Find where the given text appears and provide that cell's center as [X, Y] coordinate. 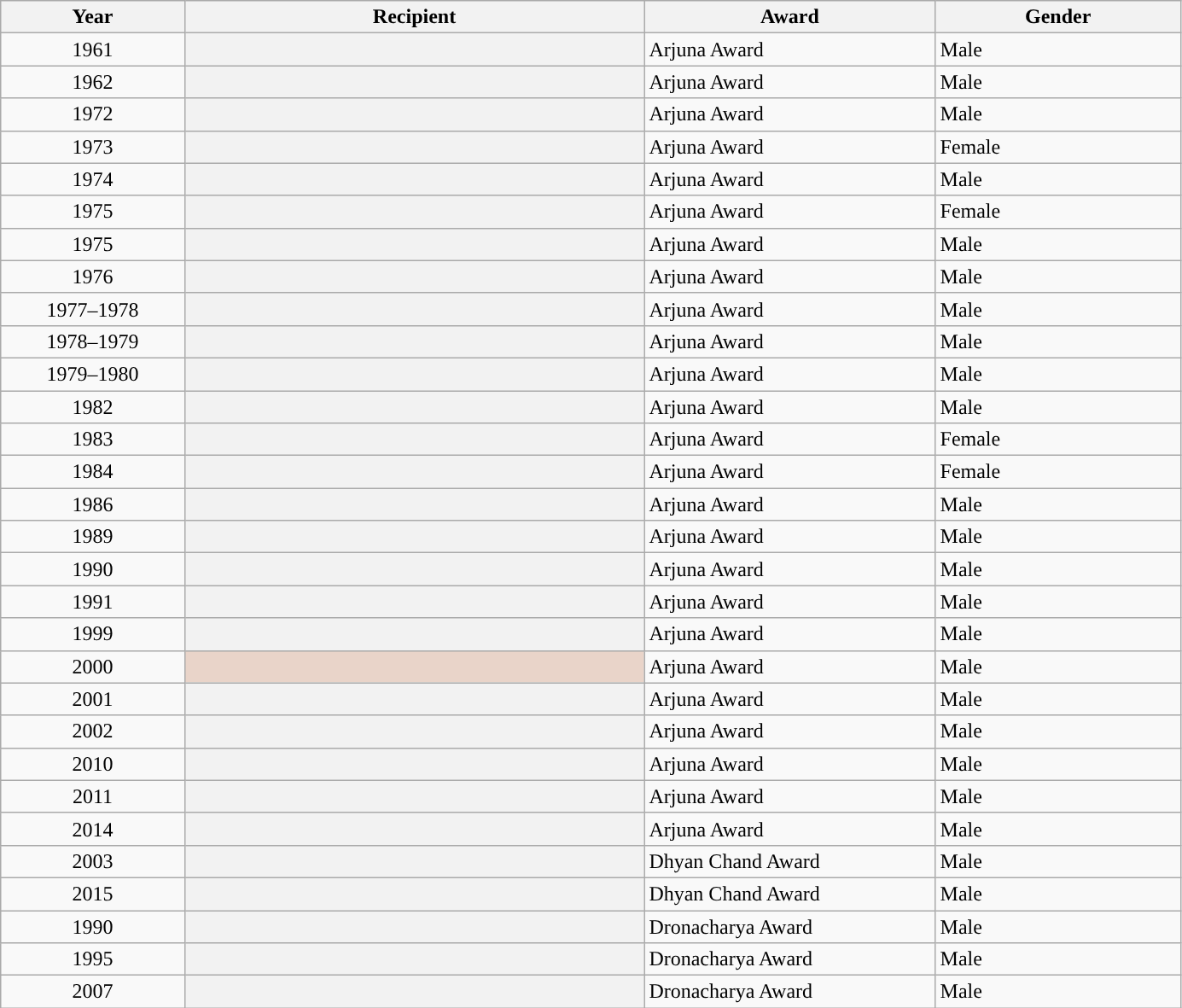
1974 [92, 179]
1986 [92, 504]
2010 [92, 764]
2002 [92, 731]
1961 [92, 50]
2000 [92, 667]
1972 [92, 114]
1978–1979 [92, 341]
Gender [1058, 17]
2001 [92, 699]
2011 [92, 796]
1983 [92, 440]
2015 [92, 894]
1982 [92, 407]
1973 [92, 147]
Recipient [415, 17]
1962 [92, 82]
1979–1980 [92, 374]
1989 [92, 537]
2003 [92, 861]
1995 [92, 959]
Year [92, 17]
1999 [92, 634]
1984 [92, 472]
Award [790, 17]
2014 [92, 829]
1991 [92, 602]
2007 [92, 992]
1977–1978 [92, 309]
1976 [92, 277]
